Scan for the cell matching the given text and deliver its [X, Y] coordinate at center. 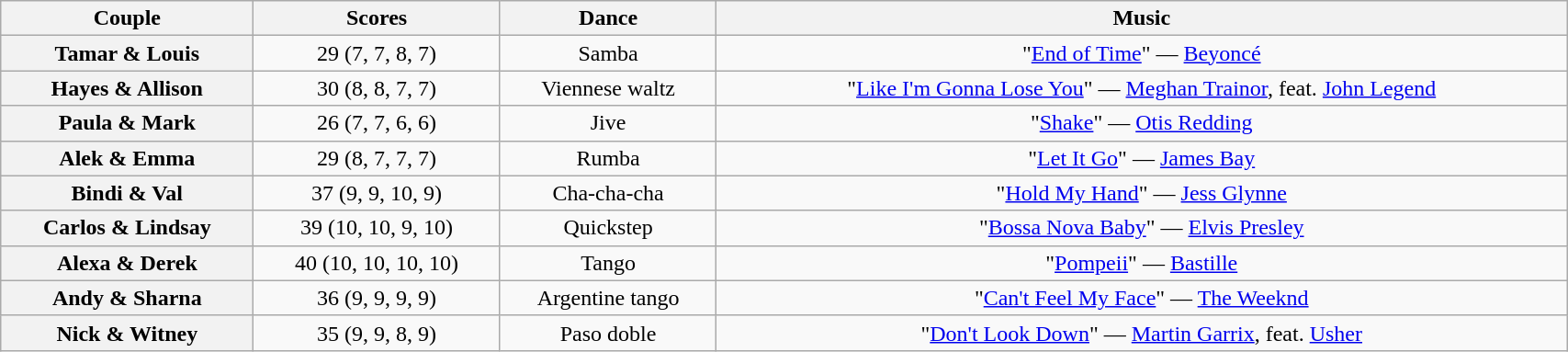
Tango [608, 263]
Bindi & Val [127, 193]
"Hold My Hand" — Jess Glynne [1142, 193]
Argentine tango [608, 298]
Rumba [608, 158]
Dance [608, 18]
37 (9, 9, 10, 9) [377, 193]
Alexa & Derek [127, 263]
Paso doble [608, 333]
Tamar & Louis [127, 53]
30 (8, 8, 7, 7) [377, 88]
Couple [127, 18]
"Bossa Nova Baby" — Elvis Presley [1142, 228]
29 (7, 7, 8, 7) [377, 53]
"Like I'm Gonna Lose You" — Meghan Trainor, feat. John Legend [1142, 88]
39 (10, 10, 9, 10) [377, 228]
Hayes & Allison [127, 88]
40 (10, 10, 10, 10) [377, 263]
Quickstep [608, 228]
Samba [608, 53]
Viennese waltz [608, 88]
Cha-cha-cha [608, 193]
Music [1142, 18]
Carlos & Lindsay [127, 228]
29 (8, 7, 7, 7) [377, 158]
Jive [608, 123]
"Can't Feel My Face" — The Weeknd [1142, 298]
"Don't Look Down" — Martin Garrix, feat. Usher [1142, 333]
"Shake" — Otis Redding [1142, 123]
"End of Time" — Beyoncé [1142, 53]
35 (9, 9, 8, 9) [377, 333]
Alek & Emma [127, 158]
Paula & Mark [127, 123]
Andy & Sharna [127, 298]
"Let It Go" — James Bay [1142, 158]
36 (9, 9, 9, 9) [377, 298]
"Pompeii" — Bastille [1142, 263]
Scores [377, 18]
26 (7, 7, 6, 6) [377, 123]
Nick & Witney [127, 333]
